From the cell containing the given text, extract its center point as [x, y] coordinate. 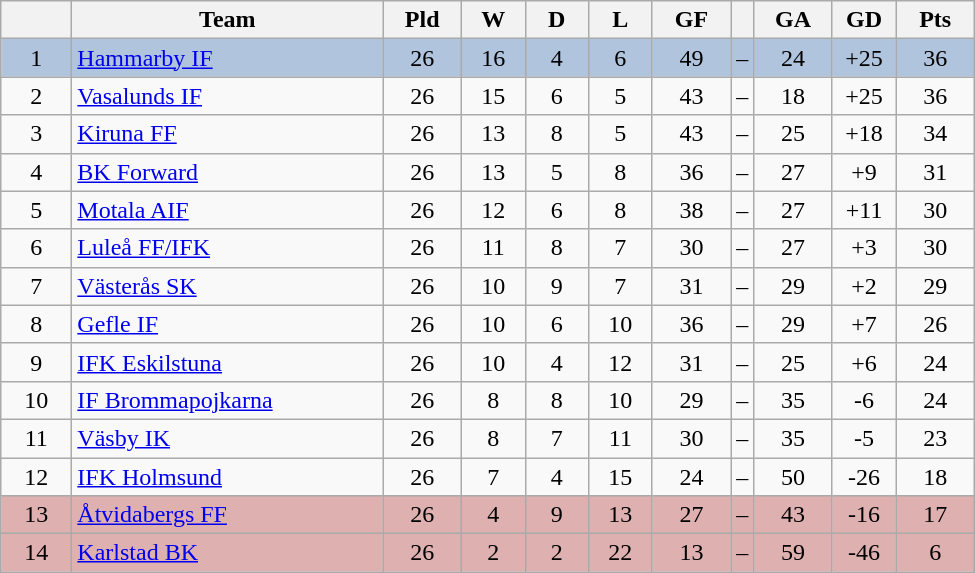
-26 [864, 477]
GF [692, 20]
W [493, 20]
L [621, 20]
-16 [864, 515]
+18 [864, 134]
GD [864, 20]
-5 [864, 438]
Gefle IF [228, 324]
+7 [864, 324]
D [557, 20]
+6 [864, 362]
34 [936, 134]
59 [794, 553]
-46 [864, 553]
23 [936, 438]
16 [493, 58]
+3 [864, 248]
17 [936, 515]
14 [36, 553]
+2 [864, 286]
Pts [936, 20]
IFK Holmsund [228, 477]
IFK Eskilstuna [228, 362]
Vasalunds IF [228, 96]
Hammarby IF [228, 58]
GA [794, 20]
-6 [864, 400]
+11 [864, 210]
3 [36, 134]
IF Brommapojkarna [228, 400]
Motala AIF [228, 210]
Åtvidabergs FF [228, 515]
Västerås SK [228, 286]
1 [36, 58]
Kiruna FF [228, 134]
38 [692, 210]
+9 [864, 172]
Team [228, 20]
50 [794, 477]
22 [621, 553]
Pld [422, 20]
Väsby IK [228, 438]
Luleå FF/IFK [228, 248]
Karlstad BK [228, 553]
49 [692, 58]
BK Forward [228, 172]
